Identify which cell holds the provided text, then report its [X, Y] central coordinate. 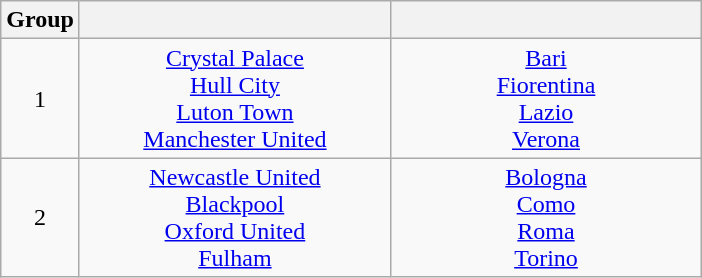
BolognaComoRomaTorino [546, 218]
Crystal PalaceHull CityLuton TownManchester United [234, 98]
Newcastle UnitedBlackpoolOxford UnitedFulham [234, 218]
1 [40, 98]
BariFiorentinaLazioVerona [546, 98]
Group [40, 20]
2 [40, 218]
